Extract the [x, y] coordinate from the center of the cell holding the provided text.  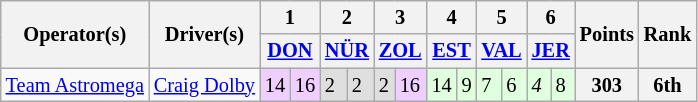
303 [607, 85]
NÜR [347, 51]
ZOL [400, 51]
JER [551, 51]
5 [501, 17]
Craig Dolby [204, 85]
9 [467, 85]
Team Astromega [75, 85]
8 [563, 85]
Driver(s) [204, 34]
Rank [668, 34]
VAL [501, 51]
EST [452, 51]
Points [607, 34]
1 [290, 17]
Operator(s) [75, 34]
3 [400, 17]
7 [488, 85]
6th [668, 85]
DON [290, 51]
